Capture the cell that displays the provided text and extract its (x, y) central coordinate. 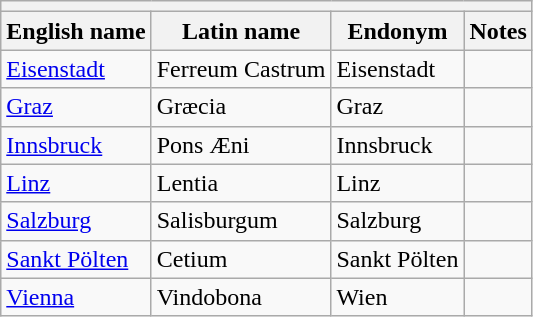
Vindobona (241, 297)
Endonym (398, 31)
Salisburgum (241, 221)
Latin name (241, 31)
Ferreum Castrum (241, 69)
Pons Æni (241, 145)
Vienna (76, 297)
Wien (398, 297)
Notes (498, 31)
Cetium (241, 259)
English name (76, 31)
Græcia (241, 107)
Lentia (241, 183)
